Locate the cell with the specified text and output its [X, Y] center coordinate. 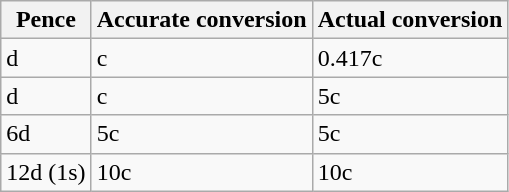
Accurate conversion [202, 20]
6d [46, 134]
0.417c [410, 58]
Actual conversion [410, 20]
Pence [46, 20]
12d (1s) [46, 172]
